Return the [X, Y] coordinate for the center point of the cell that contains the specified text.  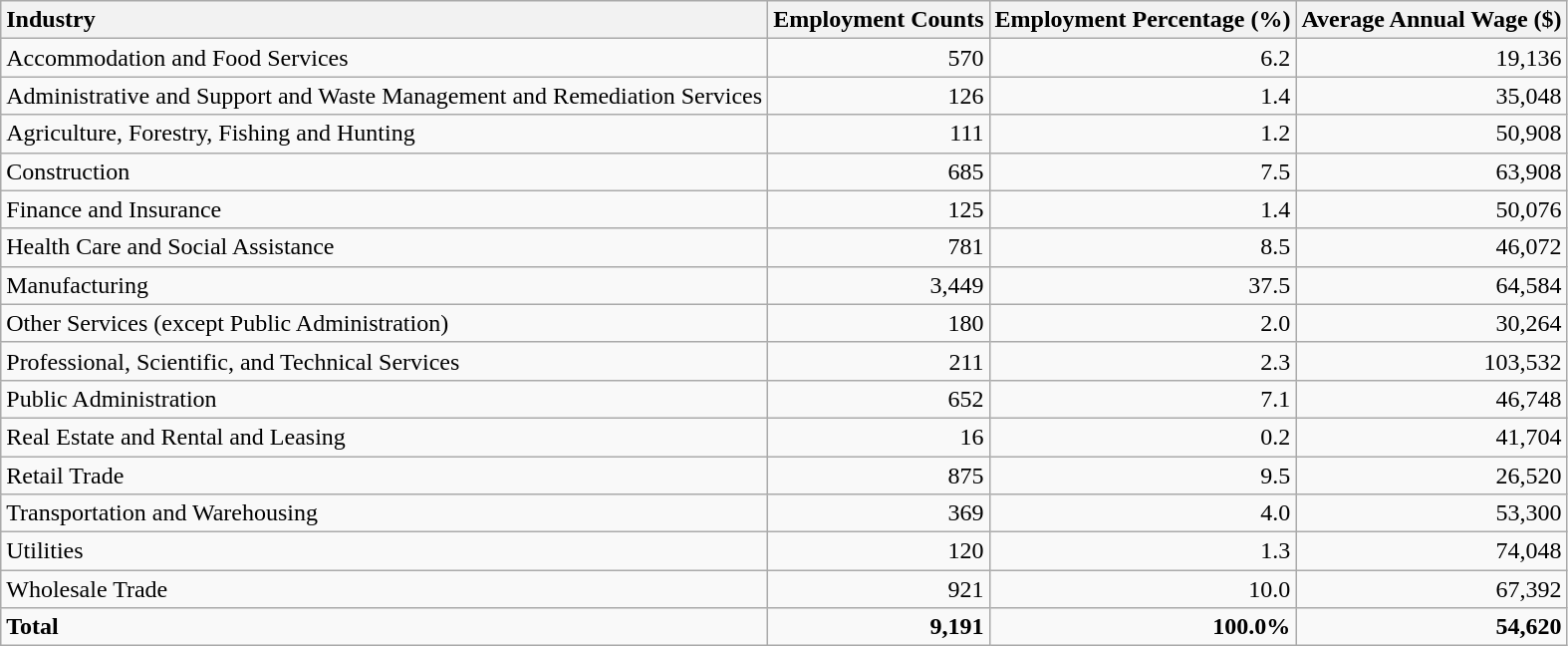
Transportation and Warehousing [385, 513]
Public Administration [385, 399]
Administrative and Support and Waste Management and Remediation Services [385, 96]
Other Services (except Public Administration) [385, 323]
125 [879, 209]
Employment Percentage (%) [1143, 20]
Agriculture, Forestry, Fishing and Hunting [385, 134]
Utilities [385, 551]
9,191 [879, 627]
369 [879, 513]
921 [879, 589]
103,532 [1432, 361]
3,449 [879, 285]
Industry [385, 20]
67,392 [1432, 589]
111 [879, 134]
7.1 [1143, 399]
Manufacturing [385, 285]
54,620 [1432, 627]
Construction [385, 171]
570 [879, 58]
6.2 [1143, 58]
63,908 [1432, 171]
0.2 [1143, 437]
19,136 [1432, 58]
8.5 [1143, 247]
685 [879, 171]
781 [879, 247]
Retail Trade [385, 476]
35,048 [1432, 96]
41,704 [1432, 437]
74,048 [1432, 551]
2.3 [1143, 361]
50,076 [1432, 209]
10.0 [1143, 589]
Real Estate and Rental and Leasing [385, 437]
1.3 [1143, 551]
Employment Counts [879, 20]
30,264 [1432, 323]
Finance and Insurance [385, 209]
Average Annual Wage ($) [1432, 20]
26,520 [1432, 476]
211 [879, 361]
652 [879, 399]
120 [879, 551]
Accommodation and Food Services [385, 58]
46,072 [1432, 247]
16 [879, 437]
180 [879, 323]
50,908 [1432, 134]
1.2 [1143, 134]
Health Care and Social Assistance [385, 247]
7.5 [1143, 171]
4.0 [1143, 513]
46,748 [1432, 399]
2.0 [1143, 323]
126 [879, 96]
9.5 [1143, 476]
37.5 [1143, 285]
53,300 [1432, 513]
875 [879, 476]
Total [385, 627]
Professional, Scientific, and Technical Services [385, 361]
64,584 [1432, 285]
Wholesale Trade [385, 589]
100.0% [1143, 627]
